Extract the (x, y) coordinate from the center of the cell holding the provided text.  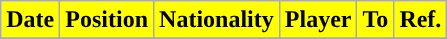
Player (318, 20)
Ref. (420, 20)
Date (30, 20)
To (376, 20)
Position (107, 20)
Nationality (217, 20)
